Extract the [x, y] coordinate from the center of the cell holding the provided text.  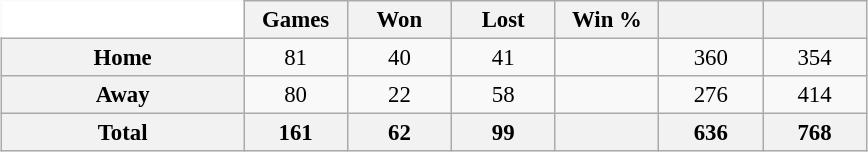
22 [399, 95]
80 [296, 95]
636 [711, 133]
276 [711, 95]
58 [503, 95]
Home [123, 57]
99 [503, 133]
354 [815, 57]
161 [296, 133]
Win % [607, 20]
Total [123, 133]
360 [711, 57]
Games [296, 20]
Lost [503, 20]
62 [399, 133]
414 [815, 95]
41 [503, 57]
Away [123, 95]
768 [815, 133]
Won [399, 20]
81 [296, 57]
40 [399, 57]
